Detect which cell encompasses the target text, then output its [x, y] center coordinate. 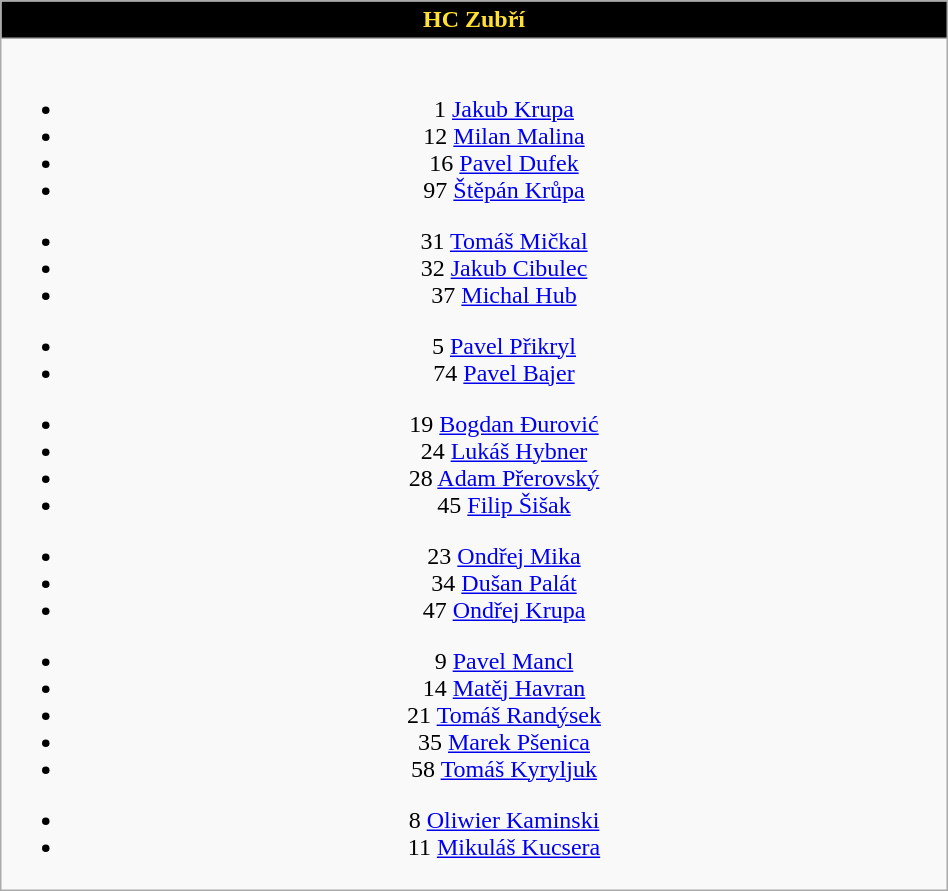
HC Zubří [474, 20]
